Provide the (X, Y) coordinate of the cell's center where the given text is located.  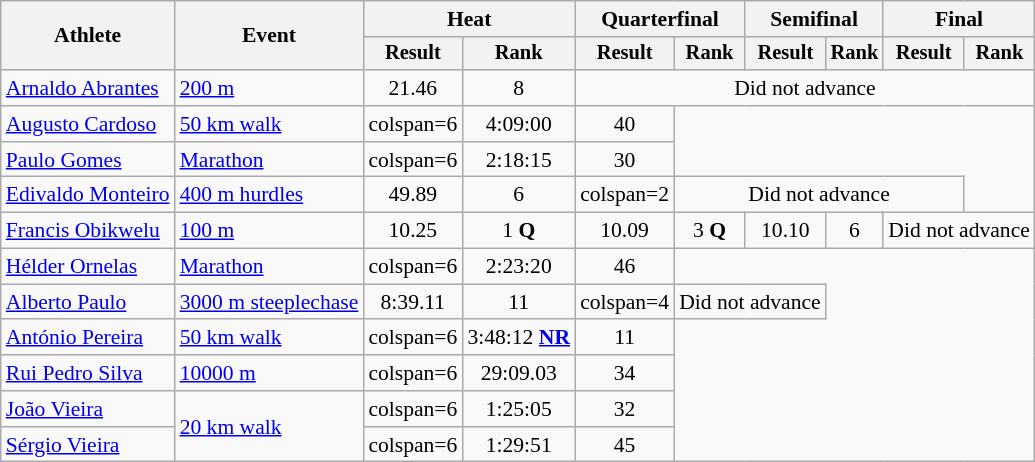
António Pereira (88, 338)
1 Q (518, 231)
8 (518, 88)
Heat (469, 19)
4:09:00 (518, 124)
200 m (270, 88)
100 m (270, 231)
1:25:05 (518, 409)
Francis Obikwelu (88, 231)
Arnaldo Abrantes (88, 88)
29:09.03 (518, 373)
Alberto Paulo (88, 302)
João Vieira (88, 409)
Augusto Cardoso (88, 124)
10.10 (786, 231)
8:39.11 (412, 302)
3 Q (710, 231)
21.46 (412, 88)
30 (624, 160)
Athlete (88, 36)
10.09 (624, 231)
Event (270, 36)
Semifinal (814, 19)
32 (624, 409)
Hélder Ornelas (88, 267)
46 (624, 267)
Rui Pedro Silva (88, 373)
10.25 (412, 231)
2:23:20 (518, 267)
Final (959, 19)
3000 m steeplechase (270, 302)
Quarterfinal (660, 19)
49.89 (412, 195)
34 (624, 373)
400 m hurdles (270, 195)
40 (624, 124)
2:18:15 (518, 160)
3:48:12 NR (518, 338)
Paulo Gomes (88, 160)
colspan=2 (624, 195)
colspan=4 (624, 302)
10000 m (270, 373)
20 km walk (270, 426)
Edivaldo Monteiro (88, 195)
